Provide the (X, Y) coordinate of the cell's center where the given text is located.  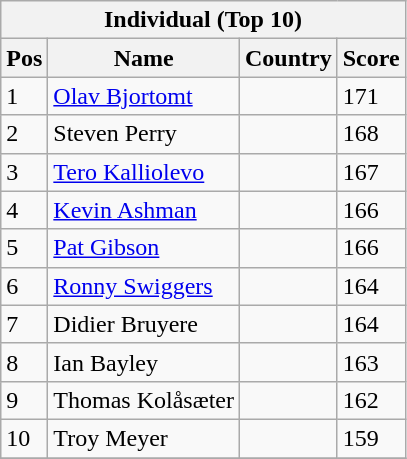
163 (371, 362)
Name (144, 58)
1 (24, 96)
Individual (Top 10) (203, 20)
7 (24, 324)
171 (371, 96)
Tero Kalliolevo (144, 172)
162 (371, 400)
Ronny Swiggers (144, 286)
9 (24, 400)
Didier Bruyere (144, 324)
Olav Bjortomt (144, 96)
6 (24, 286)
Country (289, 58)
Pos (24, 58)
Kevin Ashman (144, 210)
159 (371, 438)
5 (24, 248)
3 (24, 172)
Troy Meyer (144, 438)
168 (371, 134)
Ian Bayley (144, 362)
4 (24, 210)
8 (24, 362)
2 (24, 134)
Steven Perry (144, 134)
Thomas Kolåsæter (144, 400)
Score (371, 58)
Pat Gibson (144, 248)
167 (371, 172)
10 (24, 438)
